Locate the cell with the specified text and output its [x, y] center coordinate. 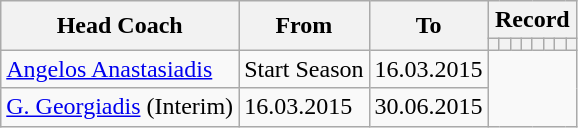
Record [532, 20]
30.06.2015 [428, 107]
To [428, 26]
Head Coach [120, 26]
G. Georgiadis (Interim) [120, 107]
From [304, 26]
Angelos Anastasiadis [120, 69]
Start Season [304, 69]
